Scan for the cell matching the given text and deliver its [x, y] coordinate at center. 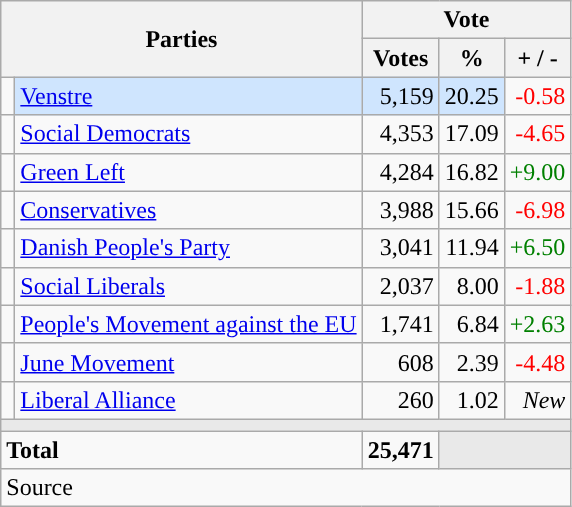
Parties [182, 39]
5,159 [400, 96]
-6.98 [538, 210]
Liberal Alliance [188, 400]
Total [182, 449]
Venstre [188, 96]
17.09 [472, 134]
25,471 [400, 449]
3,041 [400, 248]
Social Liberals [188, 286]
2.39 [472, 362]
15.66 [472, 210]
+2.63 [538, 324]
608 [400, 362]
4,284 [400, 172]
6.84 [472, 324]
People's Movement against the EU [188, 324]
Danish People's Party [188, 248]
-0.58 [538, 96]
-4.48 [538, 362]
Vote [466, 20]
20.25 [472, 96]
+ / - [538, 58]
3,988 [400, 210]
8.00 [472, 286]
New [538, 400]
1,741 [400, 324]
260 [400, 400]
2,037 [400, 286]
-1.88 [538, 286]
-4.65 [538, 134]
4,353 [400, 134]
Conservatives [188, 210]
June Movement [188, 362]
Votes [400, 58]
11.94 [472, 248]
+9.00 [538, 172]
Green Left [188, 172]
Source [286, 488]
Social Democrats [188, 134]
1.02 [472, 400]
% [472, 58]
16.82 [472, 172]
+6.50 [538, 248]
